Identify which cell holds the provided text, then report its [x, y] central coordinate. 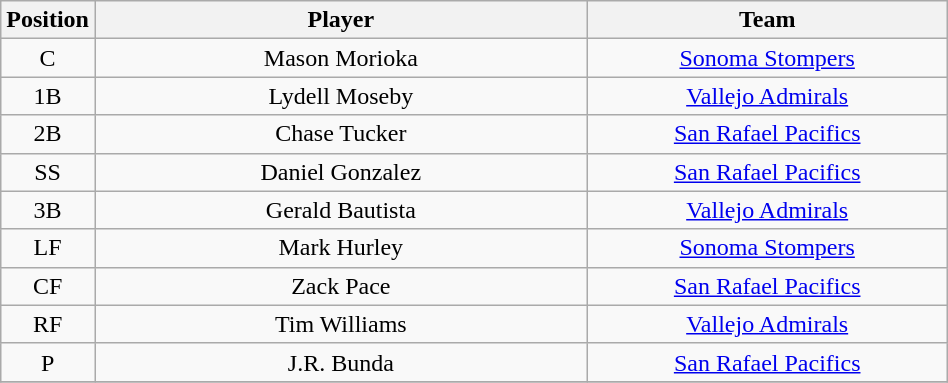
J.R. Bunda [340, 362]
Lydell Moseby [340, 96]
3B [48, 210]
CF [48, 286]
Mason Morioka [340, 58]
RF [48, 324]
Team [767, 20]
P [48, 362]
1B [48, 96]
Tim Williams [340, 324]
Mark Hurley [340, 248]
LF [48, 248]
C [48, 58]
Gerald Bautista [340, 210]
SS [48, 172]
Player [340, 20]
Zack Pace [340, 286]
2B [48, 134]
Chase Tucker [340, 134]
Daniel Gonzalez [340, 172]
Position [48, 20]
